From the cell containing the given text, extract its center point as (X, Y) coordinate. 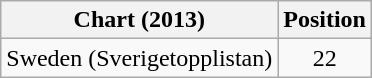
22 (325, 58)
Position (325, 20)
Sweden (Sverigetopplistan) (140, 58)
Chart (2013) (140, 20)
